For the text-containing cell, return its midpoint in (X, Y) coordinate format. 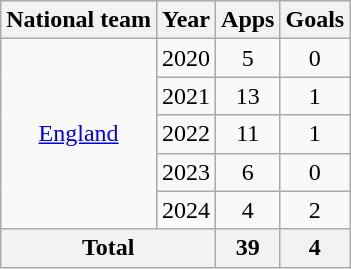
2022 (186, 134)
6 (248, 172)
2023 (186, 172)
Year (186, 20)
National team (79, 20)
5 (248, 58)
2 (315, 210)
2024 (186, 210)
39 (248, 248)
13 (248, 96)
Apps (248, 20)
2021 (186, 96)
Total (108, 248)
Goals (315, 20)
11 (248, 134)
2020 (186, 58)
England (79, 134)
